Search for the cell housing the specified text and yield its [X, Y] center coordinate. 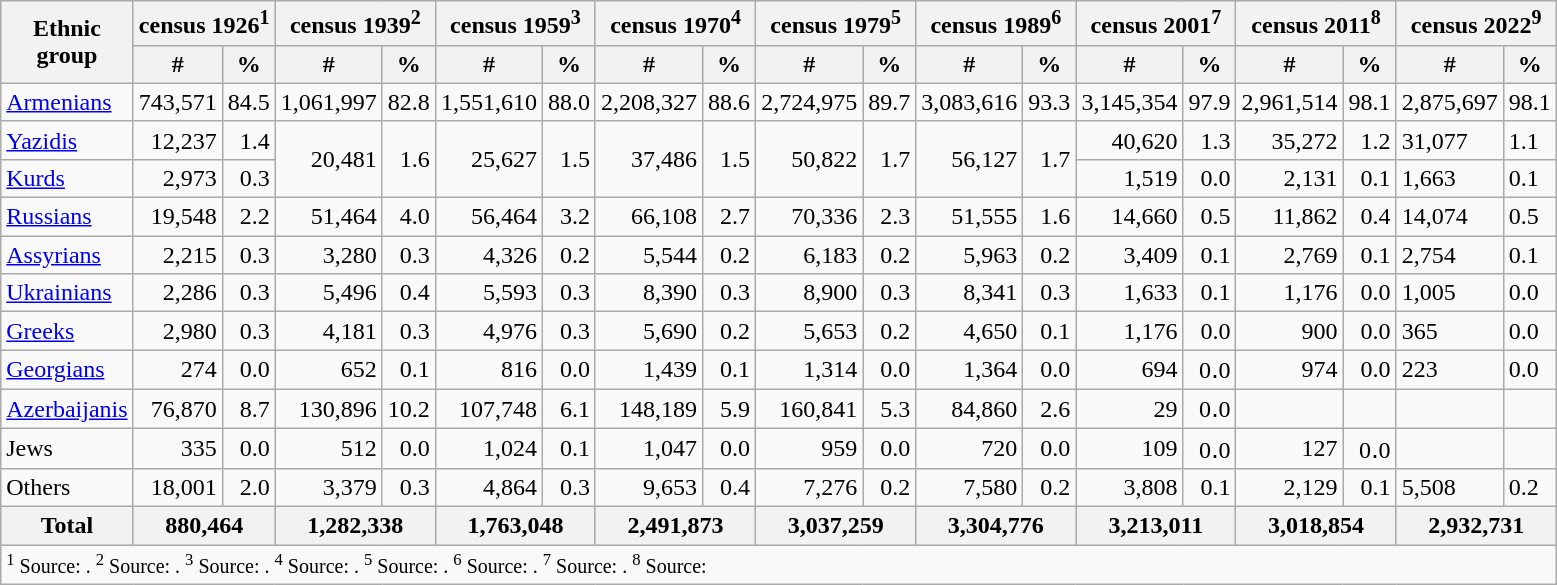
Others [67, 487]
6.1 [568, 409]
19,548 [178, 217]
40,620 [1130, 140]
3,379 [328, 487]
14,660 [1130, 217]
Total [67, 526]
25,627 [488, 159]
7,276 [810, 487]
Russians [67, 217]
1,005 [1450, 293]
census 19704 [675, 24]
3,304,776 [996, 526]
127 [1290, 449]
1,047 [648, 449]
880,464 [204, 526]
84,860 [970, 409]
959 [810, 449]
census 19896 [996, 24]
2,961,514 [1290, 102]
2,980 [178, 331]
4,864 [488, 487]
3,037,259 [836, 526]
5,963 [970, 255]
1,663 [1450, 178]
Georgians [67, 370]
2,754 [1450, 255]
census 19795 [836, 24]
4,181 [328, 331]
5,653 [810, 331]
50,822 [810, 159]
89.7 [890, 102]
5,496 [328, 293]
3,409 [1130, 255]
8,900 [810, 293]
9,653 [648, 487]
4.0 [408, 217]
1.1 [1530, 140]
900 [1290, 331]
1,364 [970, 370]
8,341 [970, 293]
3,145,354 [1130, 102]
51,464 [328, 217]
1,551,610 [488, 102]
93.3 [1050, 102]
5.3 [890, 409]
2,491,873 [675, 526]
816 [488, 370]
1,519 [1130, 178]
70,336 [810, 217]
3,808 [1130, 487]
Azerbaijanis [67, 409]
1 Source: . 2 Source: . 3 Source: . 4 Source: . 5 Source: . 6 Source: . 7 Source: . 8 Source: [778, 565]
694 [1130, 370]
2,973 [178, 178]
5.9 [730, 409]
census 20118 [1316, 24]
4,326 [488, 255]
Kurds [67, 178]
2,286 [178, 293]
107,748 [488, 409]
29 [1130, 409]
56,127 [970, 159]
652 [328, 370]
8,390 [648, 293]
8.7 [248, 409]
5,544 [648, 255]
109 [1130, 449]
Jews [67, 449]
2,129 [1290, 487]
2.0 [248, 487]
2,932,731 [1476, 526]
3.2 [568, 217]
2.7 [730, 217]
census 19392 [355, 24]
51,555 [970, 217]
335 [178, 449]
20,481 [328, 159]
37,486 [648, 159]
Ethnicgroup [67, 42]
1,763,048 [515, 526]
2,208,327 [648, 102]
2,724,975 [810, 102]
148,189 [648, 409]
274 [178, 370]
31,077 [1450, 140]
3,213,011 [1156, 526]
2,875,697 [1450, 102]
1,439 [648, 370]
census 19593 [515, 24]
Assyrians [67, 255]
1,024 [488, 449]
18,001 [178, 487]
2.2 [248, 217]
1,061,997 [328, 102]
82.8 [408, 102]
4,976 [488, 331]
160,841 [810, 409]
76,870 [178, 409]
3,280 [328, 255]
720 [970, 449]
Armenians [67, 102]
1.2 [1370, 140]
1,282,338 [355, 526]
97.9 [1210, 102]
743,571 [178, 102]
census 20017 [1156, 24]
Greeks [67, 331]
12,237 [178, 140]
census 20229 [1476, 24]
512 [328, 449]
11,862 [1290, 217]
2,769 [1290, 255]
1.4 [248, 140]
3,083,616 [970, 102]
130,896 [328, 409]
census 19261 [204, 24]
14,074 [1450, 217]
1,633 [1130, 293]
88.6 [730, 102]
5,508 [1450, 487]
5,690 [648, 331]
2.6 [1050, 409]
7,580 [970, 487]
365 [1450, 331]
223 [1450, 370]
2,131 [1290, 178]
2.3 [890, 217]
66,108 [648, 217]
35,272 [1290, 140]
5,593 [488, 293]
84.5 [248, 102]
1,314 [810, 370]
1.3 [1210, 140]
2,215 [178, 255]
Yazidis [67, 140]
3,018,854 [1316, 526]
4,650 [970, 331]
6,183 [810, 255]
56,464 [488, 217]
10.2 [408, 409]
88.0 [568, 102]
Ukrainians [67, 293]
974 [1290, 370]
